Return (x, y) of the center of cell containing provided text 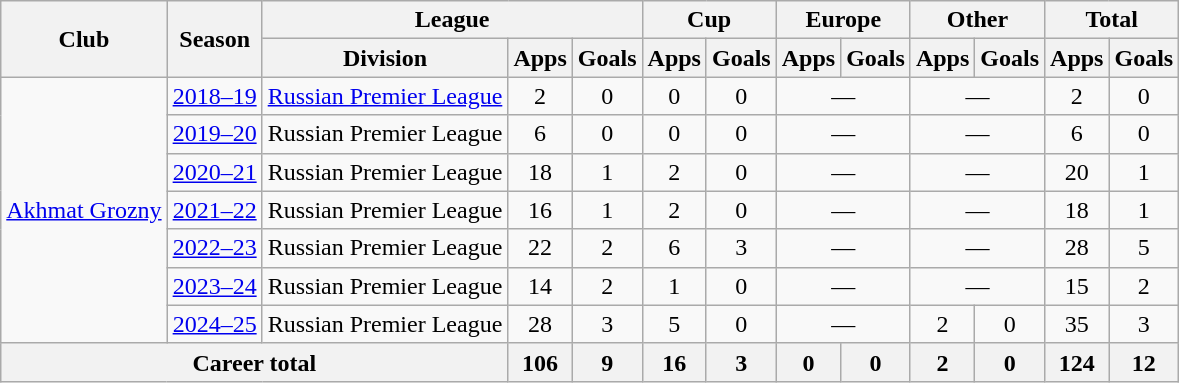
Akhmat Grozny (84, 210)
22 (540, 248)
35 (1077, 324)
2022–23 (214, 248)
Total (1112, 20)
14 (540, 286)
2019–20 (214, 134)
2018–19 (214, 96)
12 (1144, 362)
15 (1077, 286)
Career total (254, 362)
Season (214, 39)
106 (540, 362)
2021–22 (214, 210)
124 (1077, 362)
20 (1077, 172)
9 (607, 362)
2024–25 (214, 324)
Division (385, 58)
League (452, 20)
Club (84, 39)
Europe (843, 20)
Cup (709, 20)
2023–24 (214, 286)
Other (977, 20)
2020–21 (214, 172)
